Capture the cell that displays the provided text and extract its [X, Y] central coordinate. 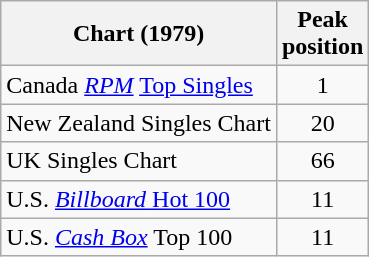
1 [322, 85]
Peakposition [322, 34]
U.S. Billboard Hot 100 [139, 199]
Canada RPM Top Singles [139, 85]
20 [322, 123]
UK Singles Chart [139, 161]
U.S. Cash Box Top 100 [139, 237]
Chart (1979) [139, 34]
66 [322, 161]
New Zealand Singles Chart [139, 123]
